Identify which cell holds the provided text, then report its [X, Y] central coordinate. 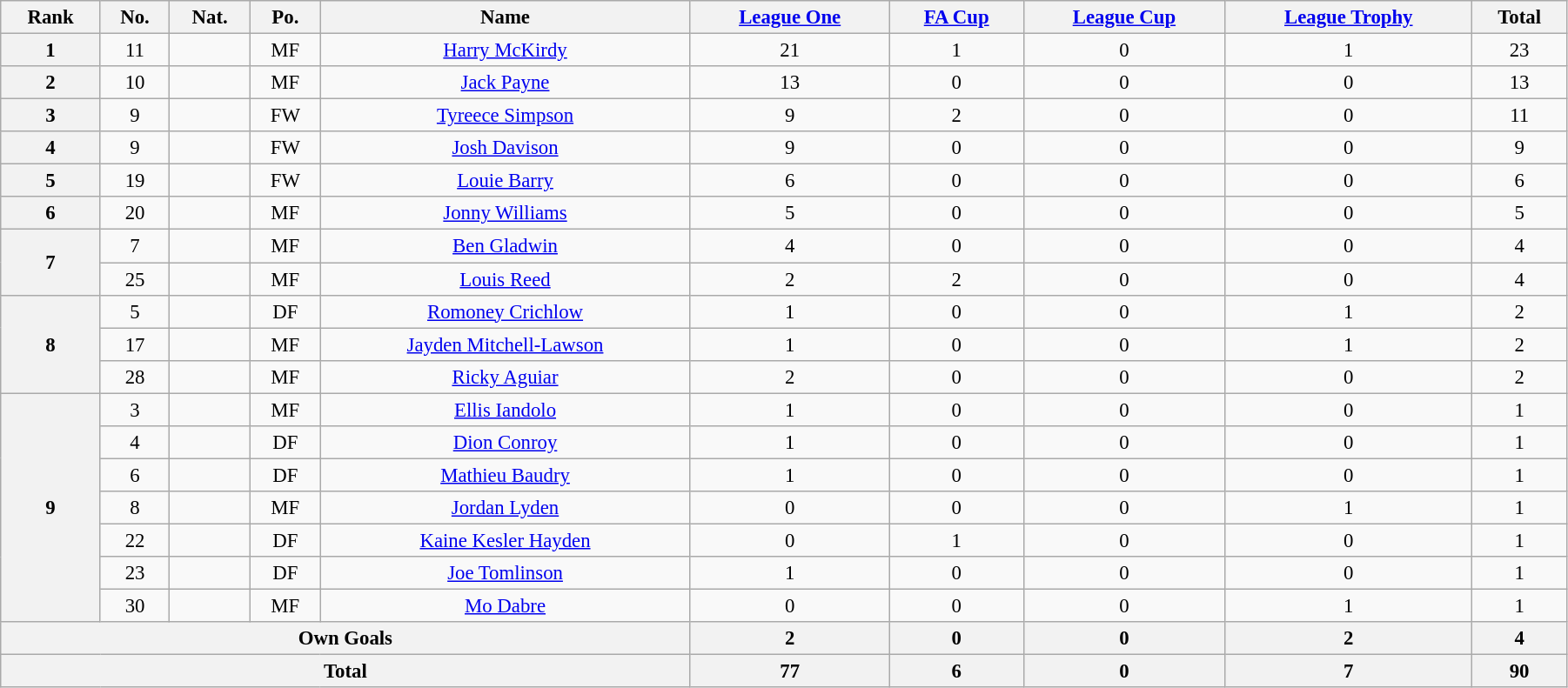
Ricky Aguiar [505, 377]
League Trophy [1349, 17]
20 [134, 213]
19 [134, 181]
Louie Barry [505, 181]
25 [134, 279]
Dion Conroy [505, 443]
90 [1519, 671]
Romoney Crichlow [505, 311]
No. [134, 17]
Jack Payne [505, 83]
Jordan Lyden [505, 508]
Name [505, 17]
Nat. [211, 17]
Mo Dabre [505, 606]
28 [134, 377]
League Cup [1124, 17]
Mathieu Baudry [505, 475]
FA Cup [956, 17]
Jonny Williams [505, 213]
League One [790, 17]
30 [134, 606]
77 [790, 671]
Joe Tomlinson [505, 573]
Rank [50, 17]
Ben Gladwin [505, 246]
17 [134, 344]
Kaine Kesler Hayden [505, 540]
Louis Reed [505, 279]
22 [134, 540]
Harry McKirdy [505, 50]
Tyreece Simpson [505, 116]
10 [134, 83]
Own Goals [345, 638]
21 [790, 50]
Po. [285, 17]
Ellis Iandolo [505, 410]
Josh Davison [505, 148]
Jayden Mitchell-Lawson [505, 344]
